Output the (x, y) coordinate of the center of the cell containing the given text.  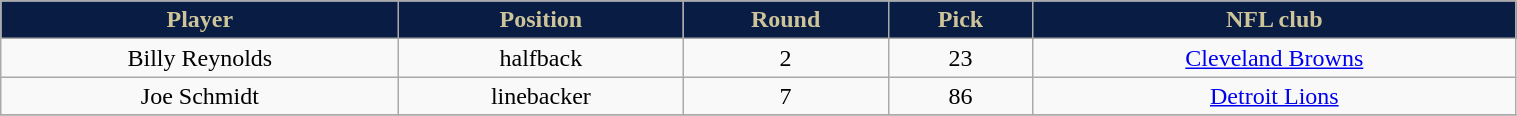
NFL club (1274, 20)
Billy Reynolds (200, 58)
Round (786, 20)
Joe Schmidt (200, 96)
Position (541, 20)
2 (786, 58)
linebacker (541, 96)
23 (960, 58)
Pick (960, 20)
86 (960, 96)
7 (786, 96)
halfback (541, 58)
Cleveland Browns (1274, 58)
Detroit Lions (1274, 96)
Player (200, 20)
